From the cell containing the given text, extract its center point as (X, Y) coordinate. 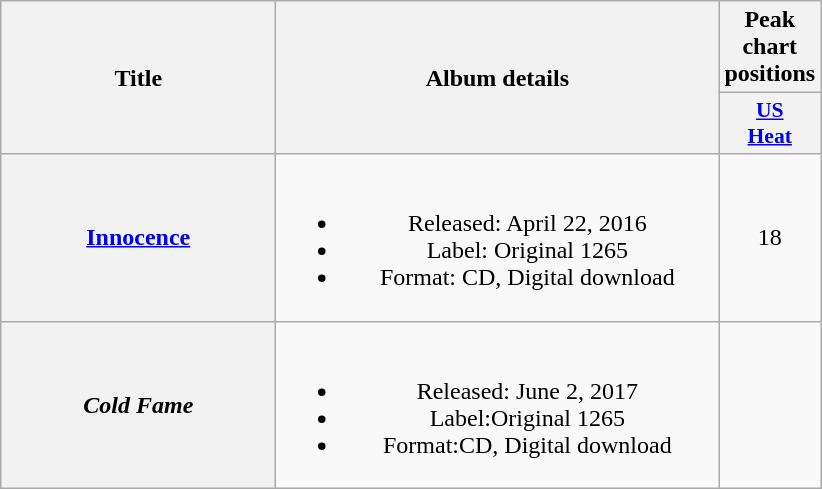
Title (138, 78)
Cold Fame (138, 404)
18 (770, 238)
Innocence (138, 238)
Released: June 2, 2017Label:Original 1265Format:CD, Digital download (498, 404)
Released: April 22, 2016Label: Original 1265Format: CD, Digital download (498, 238)
USHeat (770, 124)
Peakchartpositions (770, 47)
Album details (498, 78)
